Provide the [x, y] coordinate of the cell's center where the given text is located.  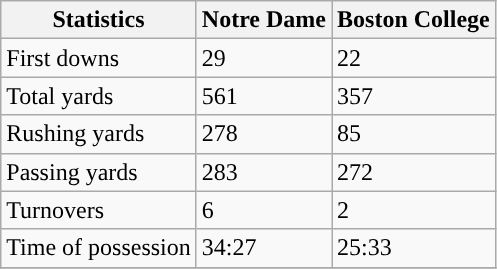
Time of possession [99, 248]
Rushing yards [99, 134]
First downs [99, 58]
85 [414, 134]
278 [264, 134]
22 [414, 58]
Statistics [99, 20]
25:33 [414, 248]
357 [414, 96]
Turnovers [99, 210]
2 [414, 210]
272 [414, 172]
Boston College [414, 20]
Passing yards [99, 172]
561 [264, 96]
Total yards [99, 96]
Notre Dame [264, 20]
283 [264, 172]
29 [264, 58]
6 [264, 210]
34:27 [264, 248]
